Search for the cell housing the specified text and yield its (X, Y) center coordinate. 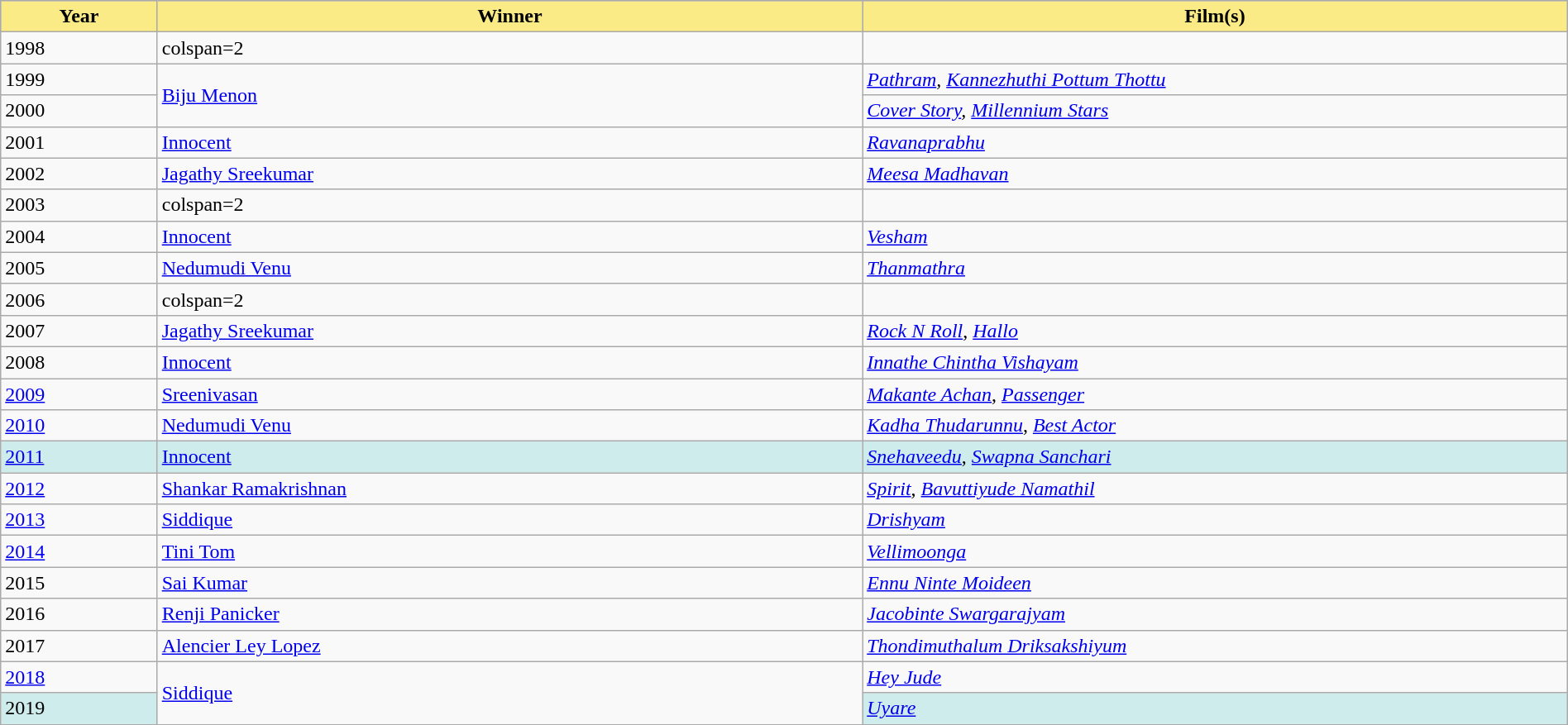
2005 (79, 268)
Year (79, 17)
2010 (79, 426)
Sai Kumar (509, 583)
2013 (79, 520)
Drishyam (1216, 520)
2015 (79, 583)
Thondimuthalum Driksakshiyum (1216, 646)
2003 (79, 205)
Ennu Ninte Moideen (1216, 583)
Kadha Thudarunnu, Best Actor (1216, 426)
2016 (79, 614)
Cover Story, Millennium Stars (1216, 111)
Meesa Madhavan (1216, 174)
Pathram, Kannezhuthi Pottum Thottu (1216, 79)
Winner (509, 17)
Makante Achan, Passenger (1216, 394)
Biju Menon (509, 95)
2011 (79, 457)
2001 (79, 142)
2006 (79, 299)
Renji Panicker (509, 614)
2008 (79, 362)
Vesham (1216, 236)
2017 (79, 646)
2002 (79, 174)
Jacobinte Swargarajyam (1216, 614)
Film(s) (1216, 17)
2000 (79, 111)
Shankar Ramakrishnan (509, 489)
2019 (79, 708)
2018 (79, 677)
2012 (79, 489)
Thanmathra (1216, 268)
Uyare (1216, 708)
1998 (79, 48)
Spirit, Bavuttiyude Namathil (1216, 489)
Tini Tom (509, 551)
1999 (79, 79)
Ravanaprabhu (1216, 142)
Vellimoonga (1216, 551)
Alencier Ley Lopez (509, 646)
2004 (79, 236)
Snehaveedu, Swapna Sanchari (1216, 457)
Sreenivasan (509, 394)
Innathe Chintha Vishayam (1216, 362)
Hey Jude (1216, 677)
Rock N Roll, Hallo (1216, 331)
2007 (79, 331)
2014 (79, 551)
2009 (79, 394)
